For the text-containing cell, return its midpoint in (X, Y) coordinate format. 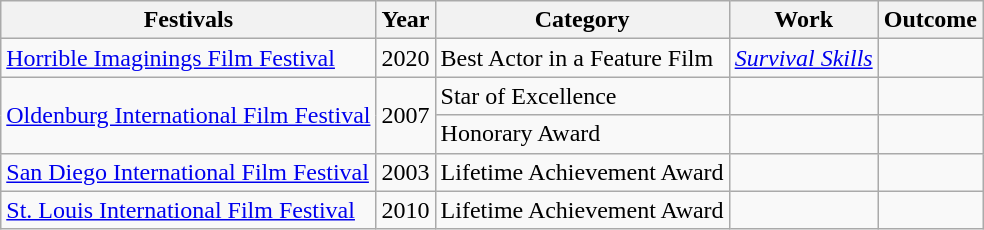
Survival Skills (804, 58)
2003 (406, 172)
Star of Excellence (582, 96)
St. Louis International Film Festival (188, 210)
Oldenburg International Film Festival (188, 115)
Best Actor in a Feature Film (582, 58)
Honorary Award (582, 134)
San Diego International Film Festival (188, 172)
Outcome (930, 20)
Work (804, 20)
Horrible Imaginings Film Festival (188, 58)
Festivals (188, 20)
2020 (406, 58)
2007 (406, 115)
Year (406, 20)
Category (582, 20)
2010 (406, 210)
